Search for the cell housing the specified text and yield its (x, y) center coordinate. 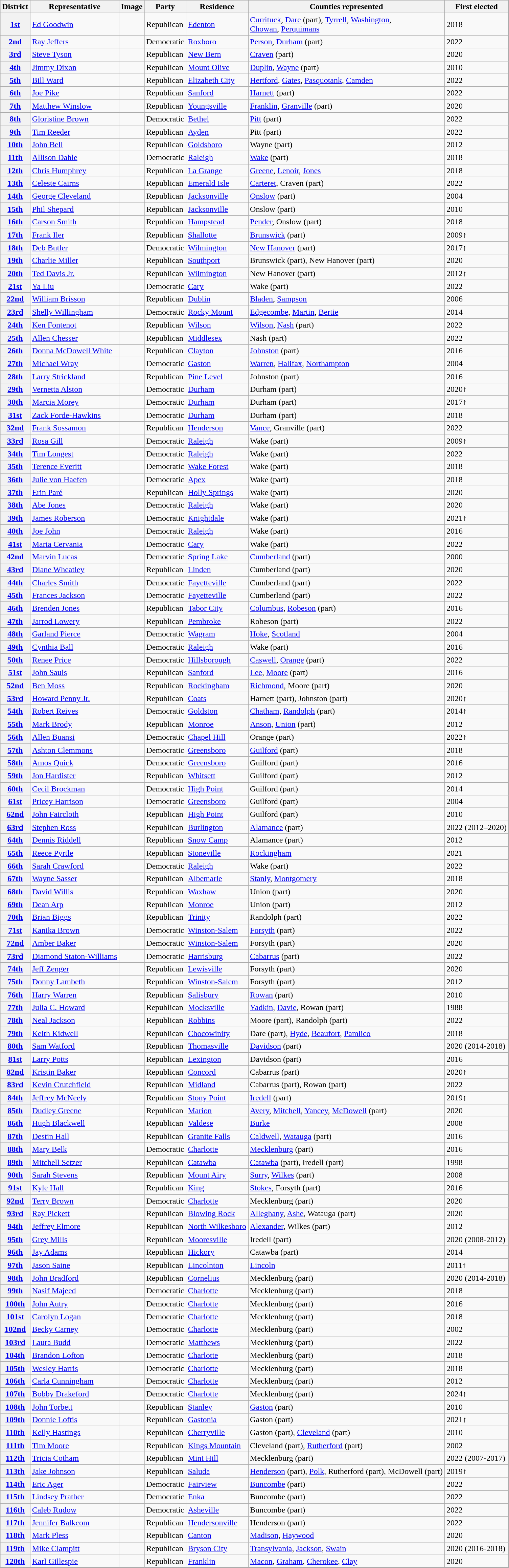
Stanley (217, 1407)
44th (15, 582)
Jennifer Balkcom (74, 1523)
Apex (217, 479)
Enka (217, 1497)
Ashton Clemmons (74, 750)
Julie von Haefen (74, 479)
2022 (2007-2017) (476, 1458)
Jeffrey McNeely (74, 1098)
Ray Jeffers (74, 42)
District (15, 7)
Tim Moore (74, 1446)
8th (15, 119)
Moore (part), Randolph (part) (346, 1021)
100th (15, 1304)
Cynthia Ball (74, 647)
62nd (15, 814)
Rosa Gill (74, 441)
New Bern (217, 54)
Bladen, Sampson (346, 299)
Marcia Morey (74, 402)
Henderson (part) (346, 1523)
Mint Hill (217, 1458)
38th (15, 505)
Brian Biggs (74, 917)
Allison Dahle (74, 157)
Marion (217, 1111)
67th (15, 879)
Allen Buansi (74, 737)
Currituck, Dare (part), Tyrrell, Washington,Chowan, Perquimans (346, 24)
Carla Cunningham (74, 1381)
Erin Paré (74, 492)
4th (15, 67)
Orange (part) (346, 737)
Cornelius (217, 1278)
Counties represented (346, 7)
101st (15, 1317)
11th (15, 157)
106th (15, 1381)
114th (15, 1484)
23rd (15, 312)
Residence (217, 7)
2011↑ (476, 1265)
54th (15, 711)
75th (15, 982)
Hertford, Gates, Pasquotank, Camden (346, 80)
46th (15, 608)
70th (15, 917)
Harnett (part), Johnston (part) (346, 698)
Wayne Sasser (74, 879)
Frank Sossamon (74, 428)
Donny Lambeth (74, 982)
Hickory (217, 1252)
2022 (2012–2020) (476, 827)
15th (15, 209)
Mount Airy (217, 1175)
Joe John (74, 531)
Marvin Lucas (74, 557)
John Autry (74, 1304)
Wagram (217, 634)
Bryson City (217, 1548)
Edenton (217, 24)
Mike Clampitt (74, 1548)
76th (15, 994)
Zack Forde-Hawkins (74, 415)
Burlington (217, 827)
Robert Reives (74, 711)
63rd (15, 827)
Mooresville (217, 1239)
9th (15, 132)
Concord (217, 1072)
27th (15, 363)
Spring Lake (217, 557)
82nd (15, 1072)
94th (15, 1227)
108th (15, 1407)
Vernetta Alston (74, 389)
Laura Budd (74, 1342)
Hendersonville (217, 1523)
32nd (15, 428)
Gaston (217, 363)
80th (15, 1046)
113th (15, 1471)
Avery, Mitchell, Yancey, McDowell (part) (346, 1111)
Vance, Granville (part) (346, 428)
Image (132, 7)
David Willis (74, 892)
Fairview (217, 1484)
Whitsett (217, 776)
Shallotte (217, 235)
Burke (346, 1123)
34th (15, 454)
Ken Fontenot (74, 325)
Carson Smith (74, 222)
65th (15, 853)
109th (15, 1420)
Lexington (217, 1059)
42nd (15, 557)
Trinity (217, 917)
2014↑ (476, 711)
40th (15, 531)
Donnie Loftis (74, 1420)
120th (15, 1561)
14th (15, 196)
111th (15, 1446)
1998 (476, 1162)
Randolph (part) (346, 917)
19th (15, 261)
Diamond Staton-Williams (74, 956)
Ray Pickett (74, 1214)
Transylvania, Jackson, Swain (346, 1548)
22nd (15, 299)
Jason Saine (74, 1265)
Salisbury (217, 994)
Reece Pyrtle (74, 853)
107th (15, 1394)
Pricey Harrison (74, 802)
48th (15, 634)
Wilson (217, 325)
Rocky Mount (217, 312)
Youngsville (217, 106)
12th (15, 170)
Bobby Drakeford (74, 1394)
Harrisburg (217, 956)
Duplin, Wayne (part) (346, 67)
56th (15, 737)
2000 (476, 557)
Ted Davis Jr. (74, 273)
Maria Cervania (74, 544)
Goldston (217, 711)
33rd (15, 441)
Linden (217, 569)
31st (15, 415)
Shelly Willingham (74, 312)
Sarah Stevens (74, 1175)
Amos Quick (74, 763)
Lewisville (217, 969)
43rd (15, 569)
73rd (15, 956)
57th (15, 750)
Mocksville (217, 1008)
Bethel (217, 119)
Carteret, Craven (part) (346, 183)
James Roberson (74, 518)
29th (15, 389)
2021 (476, 853)
Hugh Blackwell (74, 1123)
Brunswick (part), New Hanover (part) (346, 261)
Stokes, Forsyth (part) (346, 1188)
Emerald Isle (217, 183)
Goldsboro (217, 144)
49th (15, 647)
28th (15, 377)
Cecil Brockman (74, 789)
77th (15, 1008)
Madison, Haywood (346, 1536)
39th (15, 518)
Gastonia (217, 1420)
Dennis Riddell (74, 840)
John Bradford (74, 1278)
Matthew Winslow (74, 106)
115th (15, 1497)
Keith Kidwell (74, 1033)
Thomasville (217, 1046)
Dean Arp (74, 904)
Caswell, Orange (part) (346, 660)
Franklin, Granville (part) (346, 106)
Sam Watford (74, 1046)
Steve Tyson (74, 54)
25th (15, 338)
Jon Hardister (74, 776)
58th (15, 763)
37th (15, 492)
87th (15, 1136)
Matthews (217, 1342)
Chatham, Randolph (part) (346, 711)
Coats (217, 698)
99th (15, 1291)
Granite Falls (217, 1136)
Surry, Wilkes (part) (346, 1175)
Diane Wheatley (74, 569)
John Bell (74, 144)
Yadkin, Davie, Rowan (part) (346, 1008)
6th (15, 93)
102nd (15, 1329)
Caldwell, Watauga (part) (346, 1136)
Stephen Ross (74, 827)
Celeste Cairns (74, 183)
Ya Liu (74, 286)
Ayden (217, 132)
Midland (217, 1085)
Rowan (part) (346, 994)
68th (15, 892)
Canton (217, 1536)
Jimmy Dixon (74, 67)
1988 (476, 1008)
Becky Carney (74, 1329)
Person, Durham (part) (346, 42)
Caleb Rudow (74, 1510)
Middlesex (217, 338)
Dudley Greene (74, 1111)
Brandon Lofton (74, 1355)
79th (15, 1033)
24th (15, 325)
112th (15, 1458)
20th (15, 273)
Representative (74, 7)
Lee, Moore (part) (346, 673)
Larry Strickland (74, 377)
96th (15, 1252)
Alexander, Wilkes (part) (346, 1227)
Roxboro (217, 42)
John Torbett (74, 1407)
Terence Everitt (74, 467)
2024↑ (476, 1394)
10th (15, 144)
Jay Adams (74, 1252)
Gaston (part), Cleveland (part) (346, 1433)
Clayton (217, 351)
47th (15, 621)
William Brisson (74, 299)
Brunswick (part) (346, 235)
Mitchell Setzer (74, 1162)
59th (15, 776)
John Sauls (74, 673)
78th (15, 1021)
Henderson (217, 428)
Cleveland (part), Rutherford (part) (346, 1446)
Neal Jackson (74, 1021)
Howard Penny Jr. (74, 698)
35th (15, 467)
21st (15, 286)
66th (15, 866)
Stony Point (217, 1098)
Catawba (part), Iredell (part) (346, 1162)
74th (15, 969)
Frank Iler (74, 235)
North Wilkesboro (217, 1227)
Catawba (part) (346, 1252)
Tricia Cotham (74, 1458)
First elected (476, 7)
2020 (2008-2012) (476, 1239)
2006 (476, 299)
Phil Shepard (74, 209)
72nd (15, 943)
Elizabeth City (217, 80)
Stoneville (217, 853)
Destin Hall (74, 1136)
Waxhaw (217, 892)
90th (15, 1175)
Cabarrus (part), Rowan (part) (346, 1085)
Terry Brown (74, 1201)
Lincoln (346, 1265)
Party (165, 7)
93rd (15, 1214)
Jeffrey Elmore (74, 1227)
Dare (part), Hyde, Beaufort, Pamlico (346, 1033)
Sarah Crawford (74, 866)
50th (15, 660)
Kevin Crutchfield (74, 1085)
Julia C. Howard (74, 1008)
52nd (15, 686)
Wayne (part) (346, 144)
64th (15, 840)
Macon, Graham, Cherokee, Clay (346, 1561)
85th (15, 1111)
Anson, Union (part) (346, 724)
88th (15, 1149)
Holly Springs (217, 492)
30th (15, 402)
86th (15, 1123)
Southport (217, 261)
69th (15, 904)
Mark Pless (74, 1536)
Alleghany, Ashe, Watauga (part) (346, 1214)
92nd (15, 1201)
Valdese (217, 1123)
Knightdale (217, 518)
Ben Moss (74, 686)
Pender, Onslow (part) (346, 222)
Renee Price (74, 660)
Chocowinity (217, 1033)
Hampstead (217, 222)
91st (15, 1188)
Chapel Hill (217, 737)
2012↑ (476, 273)
Hoke, Scotland (346, 634)
36th (15, 479)
Mary Belk (74, 1149)
Eric Ager (74, 1484)
Joe Pike (74, 93)
Edgecombe, Martin, Bertie (346, 312)
Mark Brody (74, 724)
Blowing Rock (217, 1214)
Kings Mountain (217, 1446)
Warren, Halifax, Northampton (346, 363)
Brenden Jones (74, 608)
Harry Warren (74, 994)
Kanika Brown (74, 930)
53rd (15, 698)
71st (15, 930)
Nash (part) (346, 338)
2022↑ (476, 737)
84th (15, 1098)
Snow Camp (217, 840)
118th (15, 1536)
104th (15, 1355)
Stanly, Montgomery (346, 879)
95th (15, 1239)
Allen Chesser (74, 338)
5th (15, 80)
Charles Smith (74, 582)
119th (15, 1548)
Albemarle (217, 879)
Kyle Hall (74, 1188)
Bill Ward (74, 80)
Richmond, Moore (part) (346, 686)
Frances Jackson (74, 596)
Ed Goodwin (74, 24)
Hillsborough (217, 660)
117th (15, 1523)
97th (15, 1265)
3rd (15, 54)
110th (15, 1433)
Columbus, Robeson (part) (346, 608)
Amber Baker (74, 943)
Michael Wray (74, 363)
51st (15, 673)
Tim Reeder (74, 132)
Chris Humphrey (74, 170)
89th (15, 1162)
7th (15, 106)
16th (15, 222)
Donna McDowell White (74, 351)
Henderson (part), Polk, Rutherford (part), McDowell (part) (346, 1471)
116th (15, 1510)
13th (15, 183)
98th (15, 1278)
Catawba (217, 1162)
George Cleveland (74, 196)
Mount Olive (217, 67)
Saluda (217, 1471)
Pine Level (217, 377)
Grey Mills (74, 1239)
Craven (part) (346, 54)
Jarrod Lowery (74, 621)
55th (15, 724)
Robeson (part) (346, 621)
Tabor City (217, 608)
Robbins (217, 1021)
Larry Potts (74, 1059)
Garland Pierce (74, 634)
Carolyn Logan (74, 1317)
81st (15, 1059)
Jeff Zenger (74, 969)
17th (15, 235)
Asheville (217, 1510)
Nasif Majeed (74, 1291)
Pembroke (217, 621)
2020 (2016-2018) (476, 1548)
Tim Longest (74, 454)
Dublin (217, 299)
103rd (15, 1342)
Lindsey Prather (74, 1497)
105th (15, 1368)
Greene, Lenoir, Jones (346, 170)
Wilson, Nash (part) (346, 325)
18th (15, 248)
Jake Johnson (74, 1471)
41st (15, 544)
Abe Jones (74, 505)
45th (15, 596)
1st (15, 24)
2nd (15, 42)
60th (15, 789)
Deb Butler (74, 248)
Franklin (217, 1561)
83rd (15, 1085)
King (217, 1188)
Cherryville (217, 1433)
Charlie Miller (74, 261)
26th (15, 351)
Karl Gillespie (74, 1561)
Lincolnton (217, 1265)
John Faircloth (74, 814)
Kristin Baker (74, 1072)
Wake Forest (217, 467)
Gloristine Brown (74, 119)
Wesley Harris (74, 1368)
La Grange (217, 170)
Harnett (part) (346, 93)
Kelly Hastings (74, 1433)
61st (15, 802)
